Detect which cell encompasses the target text, then output its (X, Y) center coordinate. 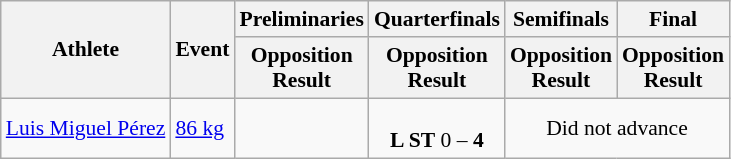
Did not advance (617, 128)
Athlete (86, 50)
Final (673, 19)
Semifinals (561, 19)
L ST 0 – 4 (437, 128)
Quarterfinals (437, 19)
86 kg (202, 128)
Preliminaries (301, 19)
Event (202, 50)
Luis Miguel Pérez (86, 128)
